Determine the (x, y) coordinate at the center of the cell enclosing the given text.  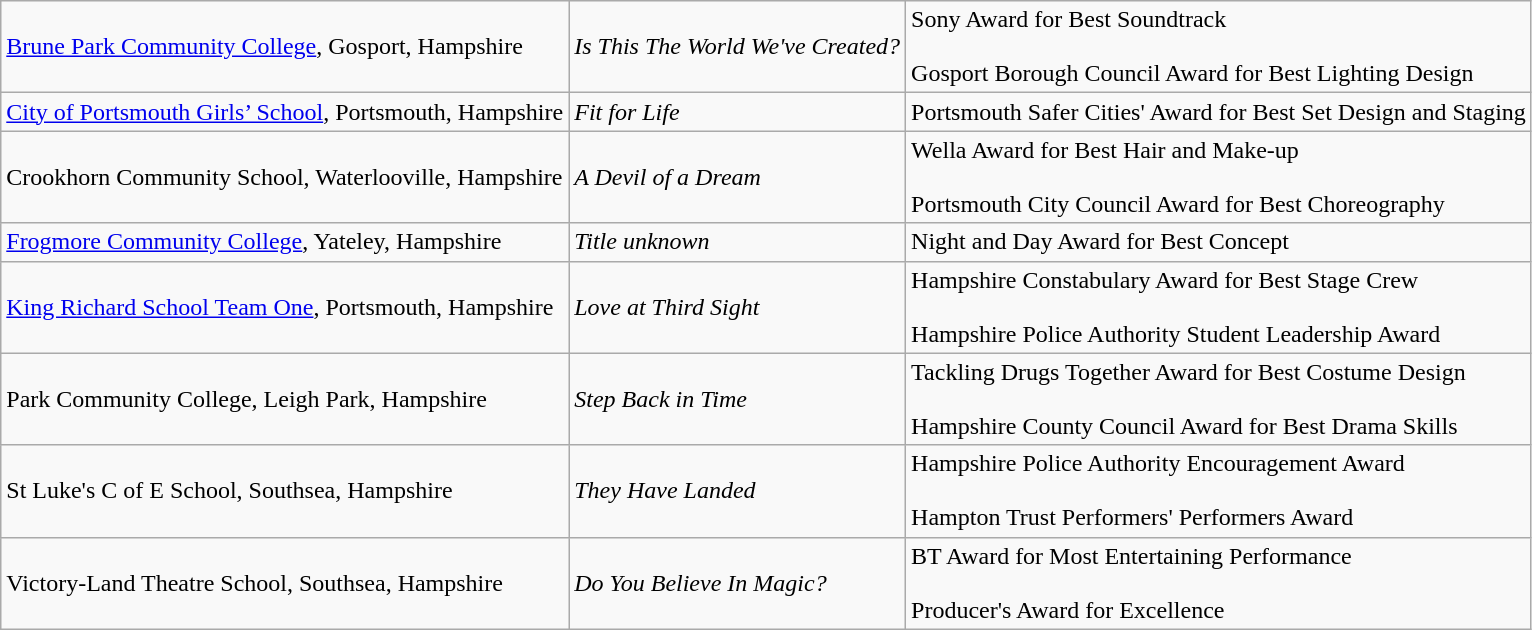
Portsmouth Safer Cities' Award for Best Set Design and Staging (1219, 112)
Sony Award for Best SoundtrackGosport Borough Council Award for Best Lighting Design (1219, 47)
Park Community College, Leigh Park, Hampshire (285, 399)
Brune Park Community College, Gosport, Hampshire (285, 47)
Love at Third Sight (738, 307)
Tackling Drugs Together Award for Best Costume DesignHampshire County Council Award for Best Drama Skills (1219, 399)
Night and Day Award for Best Concept (1219, 242)
They Have Landed (738, 491)
Frogmore Community College, Yateley, Hampshire (285, 242)
St Luke's C of E School, Southsea, Hampshire (285, 491)
Do You Believe In Magic? (738, 583)
A Devil of a Dream (738, 177)
Hampshire Police Authority Encouragement AwardHampton Trust Performers' Performers Award (1219, 491)
Step Back in Time (738, 399)
Victory-Land Theatre School, Southsea, Hampshire (285, 583)
City of Portsmouth Girls’ School, Portsmouth, Hampshire (285, 112)
BT Award for Most Entertaining PerformanceProducer's Award for Excellence (1219, 583)
Wella Award for Best Hair and Make-upPortsmouth City Council Award for Best Choreography (1219, 177)
Is This The World We've Created? (738, 47)
Fit for Life (738, 112)
King Richard School Team One, Portsmouth, Hampshire (285, 307)
Hampshire Constabulary Award for Best Stage CrewHampshire Police Authority Student Leadership Award (1219, 307)
Crookhorn Community School, Waterlooville, Hampshire (285, 177)
Title unknown (738, 242)
